For the text-containing cell, return its midpoint in (X, Y) coordinate format. 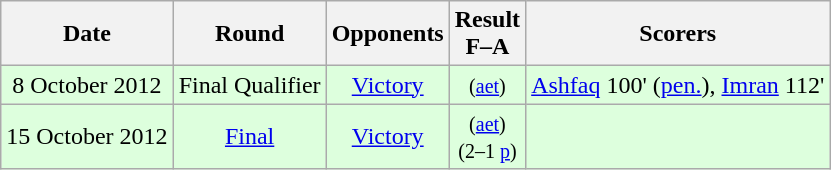
Scorers (678, 34)
8 October 2012 (87, 85)
Final Qualifier (250, 85)
Final (250, 136)
Round (250, 34)
Opponents (388, 34)
Ashfaq 100' (pen.), Imran 112' (678, 85)
(aet) (487, 85)
(aet)(2–1 p) (487, 136)
15 October 2012 (87, 136)
Date (87, 34)
ResultF–A (487, 34)
